For the text-containing cell, return its midpoint in [x, y] coordinate format. 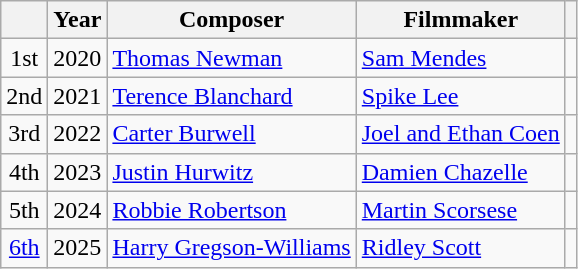
2020 [78, 58]
Year [78, 20]
2021 [78, 96]
2025 [78, 248]
Terence Blanchard [232, 96]
6th [24, 248]
Spike Lee [460, 96]
Thomas Newman [232, 58]
2nd [24, 96]
Filmmaker [460, 20]
2023 [78, 172]
Carter Burwell [232, 134]
4th [24, 172]
5th [24, 210]
Justin Hurwitz [232, 172]
Martin Scorsese [460, 210]
Joel and Ethan Coen [460, 134]
Damien Chazelle [460, 172]
3rd [24, 134]
Sam Mendes [460, 58]
2024 [78, 210]
Robbie Robertson [232, 210]
2022 [78, 134]
Ridley Scott [460, 248]
1st [24, 58]
Composer [232, 20]
Harry Gregson-Williams [232, 248]
